For the text-containing cell, return its midpoint in (x, y) coordinate format. 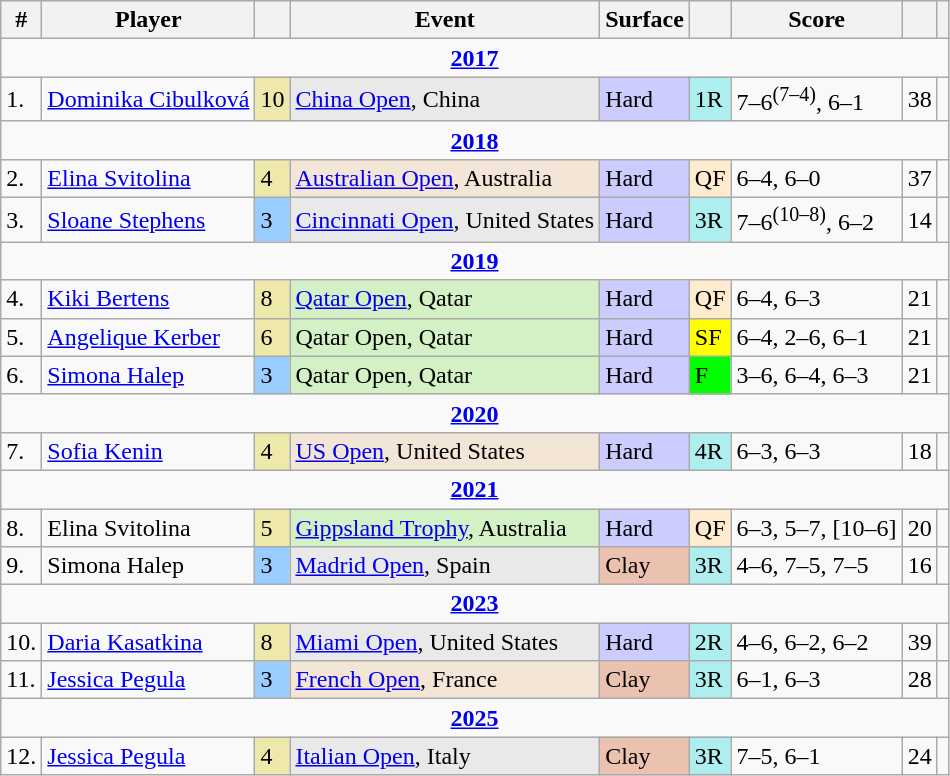
2018 (474, 140)
2023 (474, 604)
2020 (474, 413)
6–4, 6–3 (816, 299)
2. (22, 178)
18 (920, 451)
Sofia Kenin (148, 451)
7–5, 6–1 (816, 756)
Kiki Bertens (148, 299)
5. (22, 337)
2R (710, 642)
China Open, China (445, 100)
6–3, 6–3 (816, 451)
F (710, 375)
Miami Open, United States (445, 642)
2025 (474, 718)
Cincinnati Open, United States (445, 220)
7–6(10–8), 6–2 (816, 220)
2017 (474, 58)
6–3, 5–7, [10–6] (816, 528)
Italian Open, Italy (445, 756)
28 (920, 680)
# (22, 20)
Sloane Stephens (148, 220)
10. (22, 642)
14 (920, 220)
8. (22, 528)
12. (22, 756)
4R (710, 451)
37 (920, 178)
7–6(7–4), 6–1 (816, 100)
Dominika Cibulková (148, 100)
3–6, 6–4, 6–3 (816, 375)
6. (22, 375)
7. (22, 451)
2019 (474, 261)
4. (22, 299)
Daria Kasatkina (148, 642)
1R (710, 100)
5 (272, 528)
3. (22, 220)
1. (22, 100)
SF (710, 337)
9. (22, 566)
Angelique Kerber (148, 337)
Score (816, 20)
Australian Open, Australia (445, 178)
4–6, 6–2, 6–2 (816, 642)
6–1, 6–3 (816, 680)
16 (920, 566)
2021 (474, 489)
Player (148, 20)
39 (920, 642)
11. (22, 680)
38 (920, 100)
20 (920, 528)
Gippsland Trophy, Australia (445, 528)
US Open, United States (445, 451)
6–4, 2–6, 6–1 (816, 337)
6 (272, 337)
4–6, 7–5, 7–5 (816, 566)
Surface (645, 20)
6–4, 6–0 (816, 178)
Event (445, 20)
Madrid Open, Spain (445, 566)
24 (920, 756)
10 (272, 100)
French Open, France (445, 680)
